Detect which cell encompasses the target text, then output its [X, Y] center coordinate. 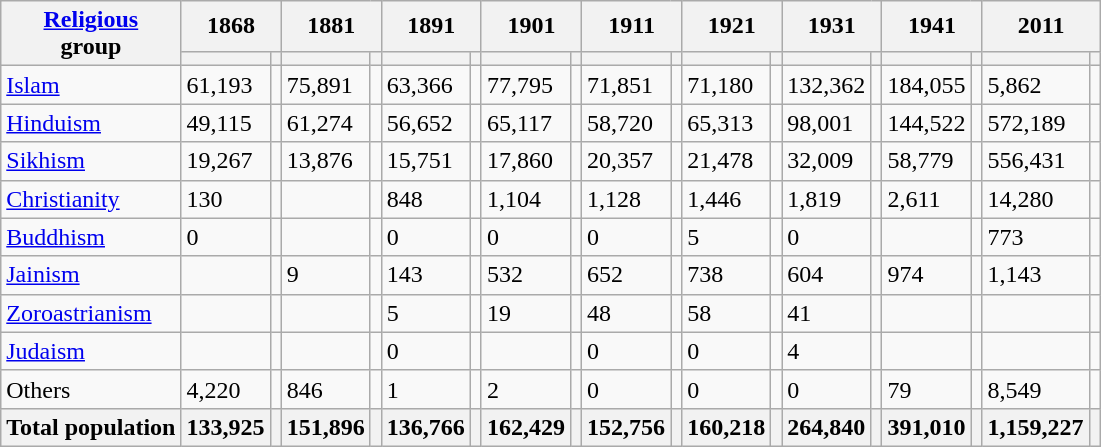
98,001 [826, 123]
79 [926, 389]
4,220 [226, 389]
63,366 [426, 85]
58,720 [626, 123]
65,117 [526, 123]
19,267 [226, 161]
162,429 [526, 427]
13,876 [326, 161]
71,851 [626, 85]
773 [1036, 237]
Buddhism [91, 237]
1,143 [1036, 275]
61,274 [326, 123]
144,522 [926, 123]
391,010 [926, 427]
556,431 [1036, 161]
160,218 [726, 427]
1941 [932, 26]
56,652 [426, 123]
5,862 [1036, 85]
Judaism [91, 351]
604 [826, 275]
132,362 [826, 85]
Hinduism [91, 123]
184,055 [926, 85]
143 [426, 275]
1,819 [826, 199]
75,891 [326, 85]
738 [726, 275]
8,549 [1036, 389]
58 [726, 313]
652 [626, 275]
1931 [832, 26]
572,189 [1036, 123]
49,115 [226, 123]
1,104 [526, 199]
974 [926, 275]
9 [326, 275]
152,756 [626, 427]
846 [326, 389]
Christianity [91, 199]
48 [626, 313]
136,766 [426, 427]
Religiousgroup [91, 34]
130 [226, 199]
1921 [732, 26]
Zoroastrianism [91, 313]
532 [526, 275]
58,779 [926, 161]
Others [91, 389]
17,860 [526, 161]
1881 [331, 26]
32,009 [826, 161]
61,193 [226, 85]
Islam [91, 85]
15,751 [426, 161]
Sikhism [91, 161]
264,840 [826, 427]
14,280 [1036, 199]
65,313 [726, 123]
Total population [91, 427]
1,159,227 [1036, 427]
4 [826, 351]
2 [526, 389]
1,128 [626, 199]
151,896 [326, 427]
1911 [632, 26]
71,180 [726, 85]
Jainism [91, 275]
1,446 [726, 199]
133,925 [226, 427]
77,795 [526, 85]
2011 [1041, 26]
848 [426, 199]
1868 [231, 26]
1891 [431, 26]
19 [526, 313]
2,611 [926, 199]
41 [826, 313]
1901 [531, 26]
1 [426, 389]
21,478 [726, 161]
20,357 [626, 161]
